Extract the (x, y) coordinate from the center of the cell holding the provided text.  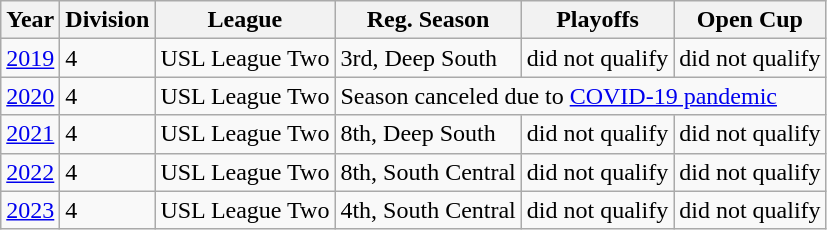
8th, South Central (428, 172)
8th, Deep South (428, 134)
Playoffs (597, 20)
Reg. Season (428, 20)
2023 (30, 210)
4th, South Central (428, 210)
Open Cup (750, 20)
League (245, 20)
3rd, Deep South (428, 58)
Season canceled due to COVID-19 pandemic (580, 96)
Year (30, 20)
2019 (30, 58)
2020 (30, 96)
2021 (30, 134)
2022 (30, 172)
Division (108, 20)
